Scan for the cell matching the given text and deliver its [X, Y] coordinate at center. 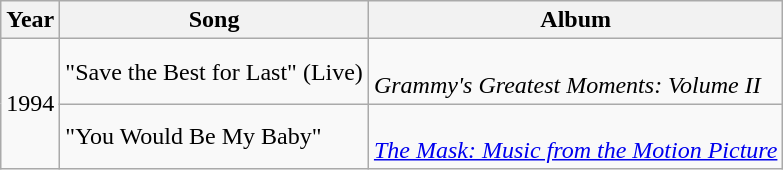
"You Would Be My Baby" [214, 136]
Song [214, 20]
1994 [30, 104]
"Save the Best for Last" (Live) [214, 72]
Year [30, 20]
The Mask: Music from the Motion Picture [576, 136]
Album [576, 20]
Grammy's Greatest Moments: Volume II [576, 72]
